Return [x, y] of the center of cell containing provided text 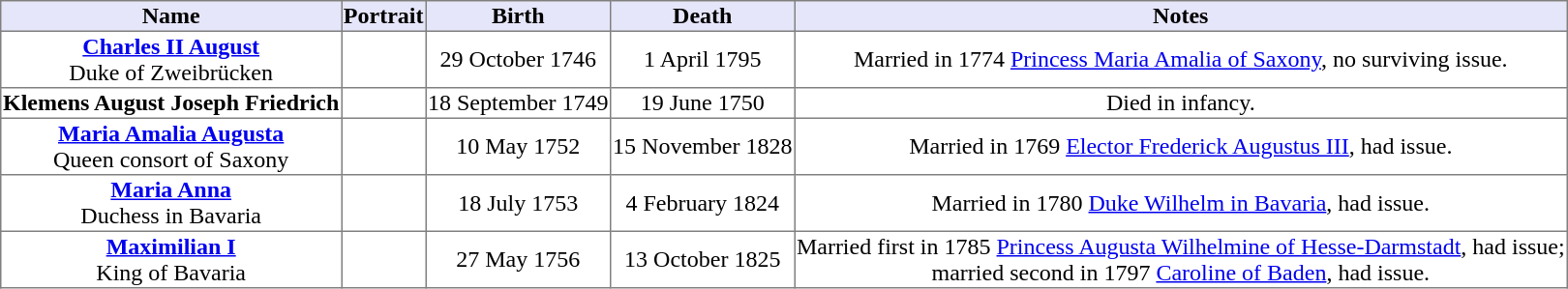
27 May 1756 [519, 259]
29 October 1746 [519, 59]
Married in 1769 Elector Frederick Augustus III, had issue. [1181, 146]
15 November 1828 [703, 146]
Died in infancy. [1181, 103]
Maria Amalia AugustaQueen consort of Saxony [171, 146]
18 July 1753 [519, 203]
Klemens August Joseph Friedrich [171, 103]
Married in 1780 Duke Wilhelm in Bavaria, had issue. [1181, 203]
Married first in 1785 Princess Augusta Wilhelmine of Hesse-Darmstadt, had issue;married second in 1797 Caroline of Baden, had issue. [1181, 259]
Portrait [383, 16]
13 October 1825 [703, 259]
Married in 1774 Princess Maria Amalia of Saxony, no surviving issue. [1181, 59]
4 February 1824 [703, 203]
Birth [519, 16]
1 April 1795 [703, 59]
Charles II AugustDuke of Zweibrücken [171, 59]
18 September 1749 [519, 103]
Death [703, 16]
19 June 1750 [703, 103]
10 May 1752 [519, 146]
Maximilian IKing of Bavaria [171, 259]
Maria AnnaDuchess in Bavaria [171, 203]
Name [171, 16]
Notes [1181, 16]
